Output the (x, y) coordinate of the center of the cell containing the given text.  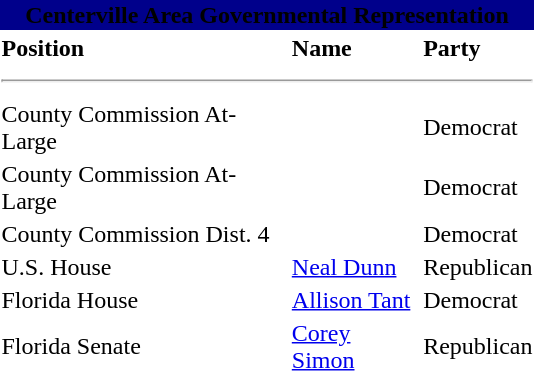
Name (354, 48)
Position (144, 48)
Allison Tant (354, 300)
Florida House (144, 300)
Party (478, 48)
County Commission Dist. 4 (144, 234)
U.S. House (144, 267)
Neal Dunn (354, 267)
Centerville Area Governmental Representation (267, 15)
Republican (478, 267)
